Provide the (x, y) coordinate of the cell's center where the given text is located.  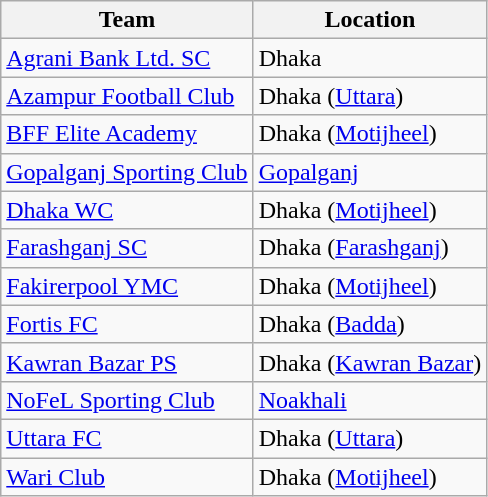
Agrani Bank Ltd. SC (127, 58)
Noakhali (370, 400)
Team (127, 20)
Dhaka (370, 58)
Dhaka WC (127, 210)
Kawran Bazar PS (127, 362)
Dhaka (Badda) (370, 324)
Fortis FC (127, 324)
Location (370, 20)
Dhaka (Kawran Bazar) (370, 362)
BFF Elite Academy (127, 134)
Wari Club (127, 477)
Gopalganj Sporting Club (127, 172)
Dhaka (Farashganj) (370, 248)
Azampur Football Club (127, 96)
NoFeL Sporting Club (127, 400)
Farashganj SC (127, 248)
Fakirerpool YMC (127, 286)
Gopalganj (370, 172)
Uttara FC (127, 438)
